Extract the (X, Y) coordinate from the center of the cell holding the provided text.  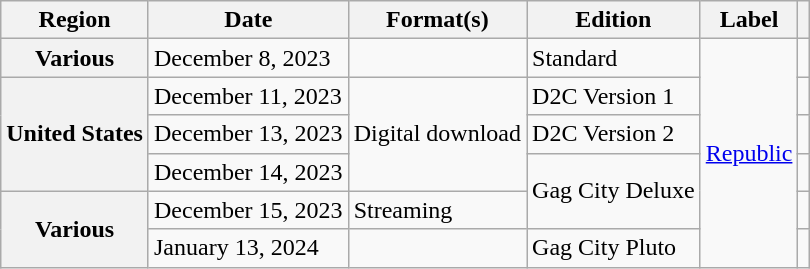
Republic (749, 153)
Gag City Deluxe (614, 191)
December 11, 2023 (248, 96)
December 15, 2023 (248, 210)
D2C Version 1 (614, 96)
December 13, 2023 (248, 134)
December 14, 2023 (248, 172)
United States (75, 134)
December 8, 2023 (248, 58)
Digital download (437, 134)
Edition (614, 20)
D2C Version 2 (614, 134)
Region (75, 20)
Format(s) (437, 20)
Standard (614, 58)
Date (248, 20)
Gag City Pluto (614, 248)
Label (749, 20)
Streaming (437, 210)
January 13, 2024 (248, 248)
